From the cell containing the given text, extract its center point as [X, Y] coordinate. 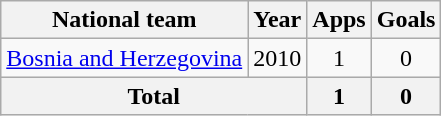
2010 [278, 58]
Bosnia and Herzegovina [124, 58]
Goals [406, 20]
Total [154, 96]
Apps [339, 20]
Year [278, 20]
National team [124, 20]
